From the cell containing the given text, extract its center point as (X, Y) coordinate. 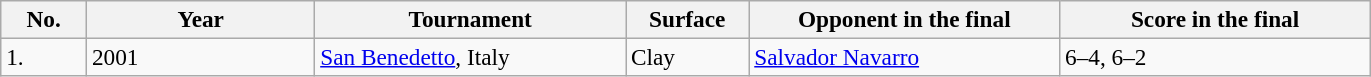
Surface (688, 19)
Salvador Navarro (904, 57)
No. (44, 19)
2001 (201, 57)
1. (44, 57)
Score in the final (1216, 19)
Year (201, 19)
San Benedetto, Italy (470, 57)
6–4, 6–2 (1216, 57)
Clay (688, 57)
Tournament (470, 19)
Opponent in the final (904, 19)
